Determine the (x, y) coordinate at the center of the cell enclosing the given text.  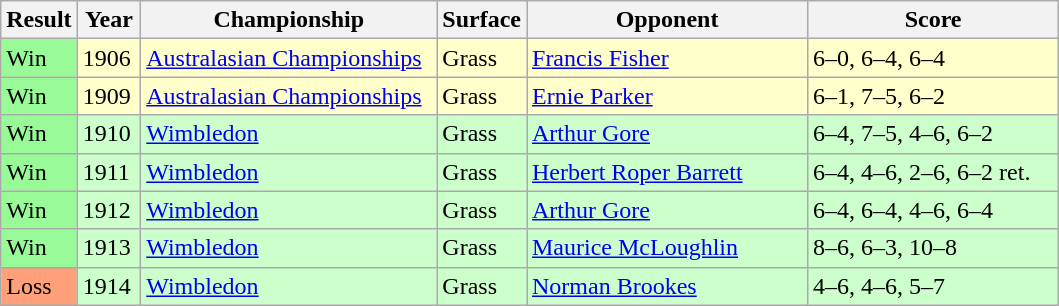
6–4, 7–5, 4–6, 6–2 (934, 134)
6–4, 4–6, 2–6, 6–2 ret. (934, 172)
Surface (482, 20)
1913 (109, 248)
1910 (109, 134)
1914 (109, 286)
Championship (289, 20)
6–0, 6–4, 6–4 (934, 58)
Loss (39, 286)
Herbert Roper Barrett (666, 172)
1909 (109, 96)
8–6, 6–3, 10–8 (934, 248)
Maurice McLoughlin (666, 248)
4–6, 4–6, 5–7 (934, 286)
Ernie Parker (666, 96)
1906 (109, 58)
Result (39, 20)
6–1, 7–5, 6–2 (934, 96)
1911 (109, 172)
Norman Brookes (666, 286)
Francis Fisher (666, 58)
Year (109, 20)
6–4, 6–4, 4–6, 6–4 (934, 210)
1912 (109, 210)
Opponent (666, 20)
Score (934, 20)
